Provide the [X, Y] coordinate of the cell's center where the given text is located.  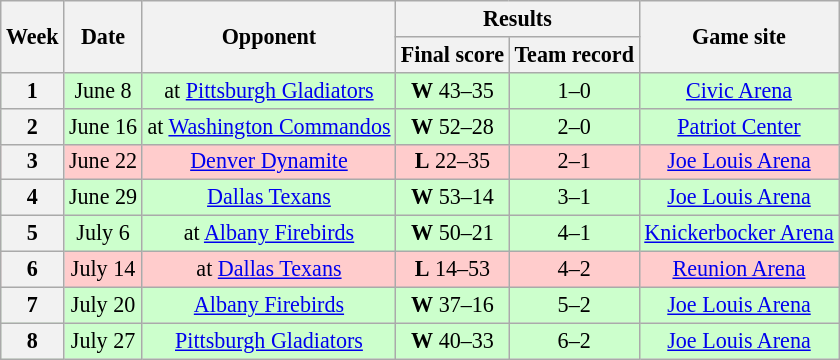
at Albany Firebirds [268, 233]
8 [32, 341]
2 [32, 126]
July 6 [103, 233]
1–0 [574, 90]
3 [32, 162]
7 [32, 305]
3–1 [574, 198]
Patriot Center [739, 126]
2–0 [574, 126]
Civic Arena [739, 90]
Final score [453, 54]
Denver Dynamite [268, 162]
Knickerbocker Arena [739, 233]
5 [32, 233]
4–1 [574, 233]
June 16 [103, 126]
6 [32, 269]
W 43–35 [453, 90]
June 8 [103, 90]
6–2 [574, 341]
July 14 [103, 269]
W 50–21 [453, 233]
4–2 [574, 269]
L 14–53 [453, 269]
Albany Firebirds [268, 305]
W 40–33 [453, 341]
Opponent [268, 36]
W 52–28 [453, 126]
Game site [739, 36]
Team record [574, 54]
July 20 [103, 305]
Reunion Arena [739, 269]
at Dallas Texans [268, 269]
L 22–35 [453, 162]
Pittsburgh Gladiators [268, 341]
4 [32, 198]
Dallas Texans [268, 198]
Results [518, 18]
1 [32, 90]
Date [103, 36]
at Washington Commandos [268, 126]
Week [32, 36]
W 37–16 [453, 305]
June 22 [103, 162]
5–2 [574, 305]
W 53–14 [453, 198]
at Pittsburgh Gladiators [268, 90]
July 27 [103, 341]
2–1 [574, 162]
June 29 [103, 198]
